Find where the given text appears and provide that cell's center as [X, Y] coordinate. 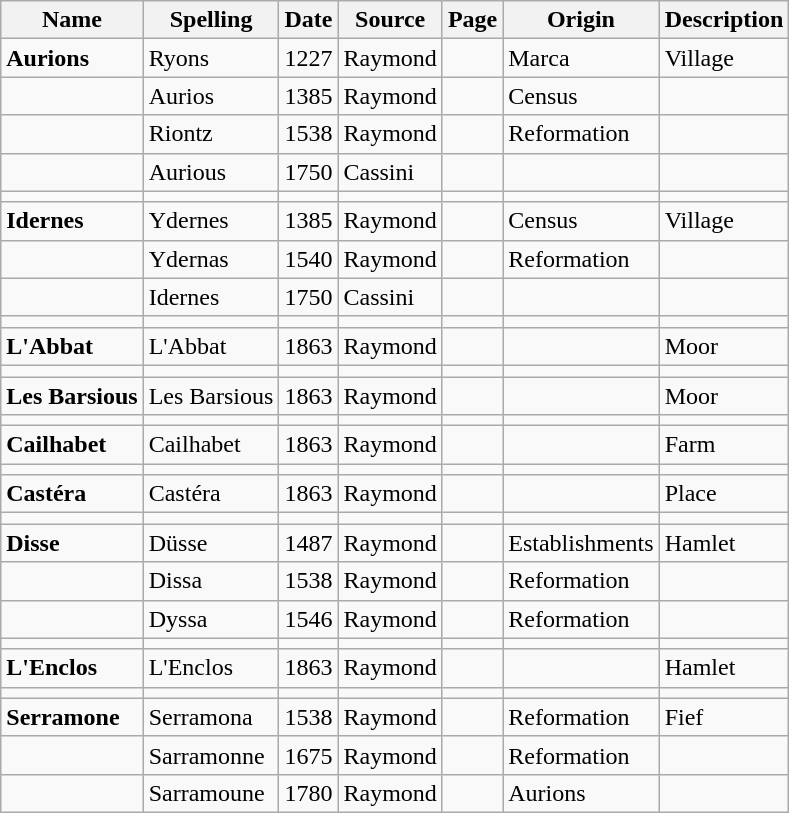
1675 [308, 755]
Source [390, 20]
1227 [308, 58]
Date [308, 20]
Disse [72, 543]
1546 [308, 619]
1780 [308, 793]
Riontz [211, 134]
Aurious [211, 172]
Page [472, 20]
1487 [308, 543]
Ydernas [211, 259]
Ryons [211, 58]
Establishments [581, 543]
Fief [724, 717]
1540 [308, 259]
Dissa [211, 581]
Marca [581, 58]
Spelling [211, 20]
Farm [724, 445]
Dyssa [211, 619]
Serramona [211, 717]
Description [724, 20]
Serramone [72, 717]
Place [724, 494]
Sarramonne [211, 755]
Name [72, 20]
Düsse [211, 543]
Aurios [211, 96]
Sarramoune [211, 793]
Ydernes [211, 221]
Origin [581, 20]
